Output the (X, Y) coordinate of the center of the cell containing the given text.  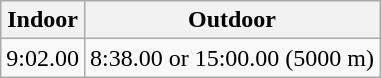
9:02.00 (43, 58)
8:38.00 or 15:00.00 (5000 m) (232, 58)
Outdoor (232, 20)
Indoor (43, 20)
